Extract the [X, Y] coordinate from the center of the cell holding the provided text.  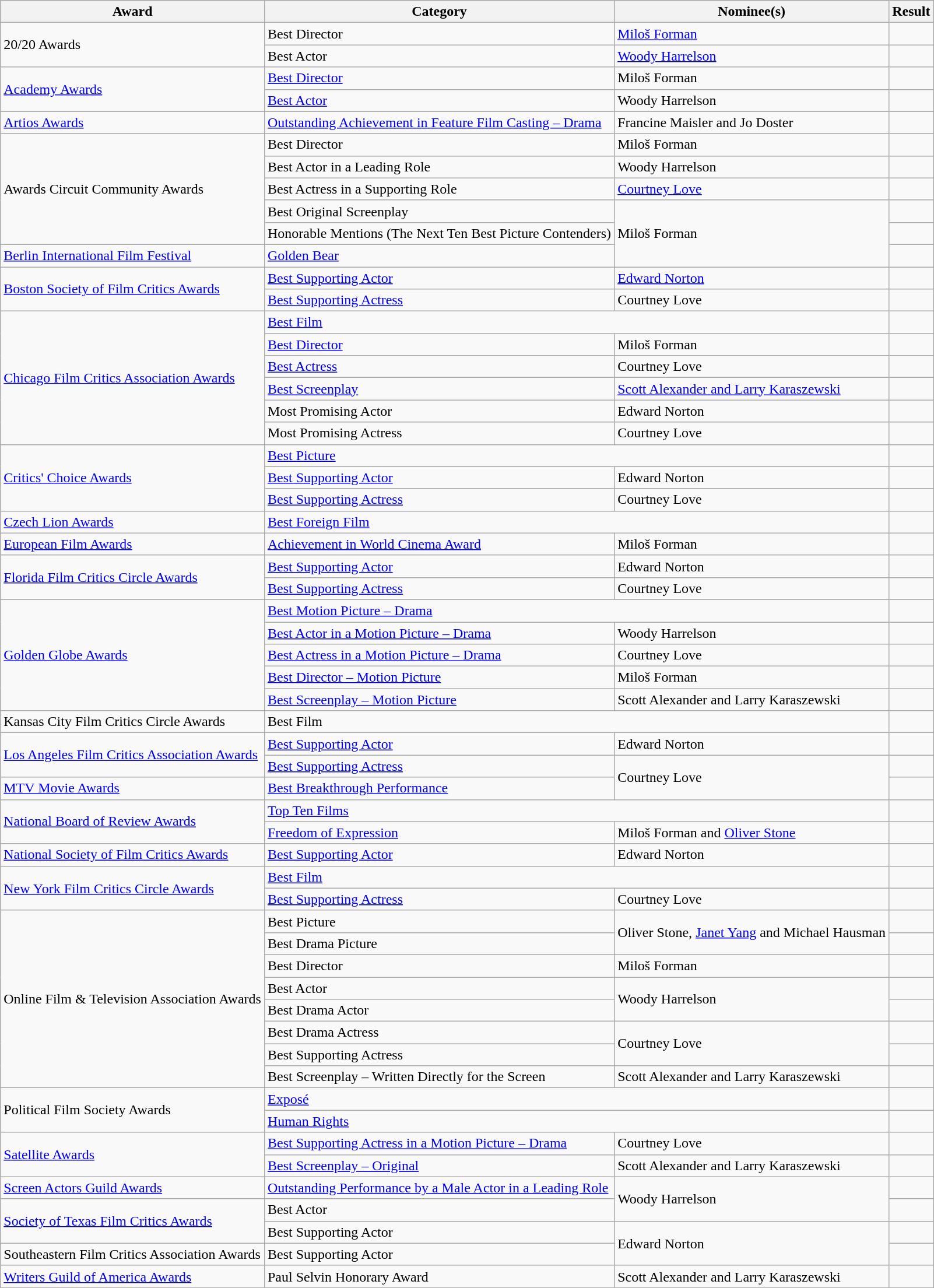
Award [133, 12]
Best Motion Picture – Drama [576, 610]
Result [911, 12]
Los Angeles Film Critics Association Awards [133, 755]
Most Promising Actor [439, 411]
Boston Society of Film Critics Awards [133, 289]
MTV Movie Awards [133, 788]
Southeastern Film Critics Association Awards [133, 1254]
Online Film & Television Association Awards [133, 999]
Golden Globe Awards [133, 655]
Berlin International Film Festival [133, 255]
Honorable Mentions (The Next Ten Best Picture Contenders) [439, 233]
Achievement in World Cinema Award [439, 544]
Exposé [576, 1099]
Best Screenplay [439, 389]
Best Screenplay – Written Directly for the Screen [439, 1077]
Most Promising Actress [439, 433]
Top Ten Films [576, 810]
European Film Awards [133, 544]
Best Drama Picture [439, 943]
Critics' Choice Awards [133, 478]
National Board of Review Awards [133, 822]
Freedom of Expression [439, 833]
20/20 Awards [133, 45]
Best Actor in a Motion Picture – Drama [439, 633]
Screen Actors Guild Awards [133, 1188]
Best Drama Actress [439, 1033]
Best Supporting Actress in a Motion Picture – Drama [439, 1143]
Artios Awards [133, 122]
Paul Selvin Honorary Award [439, 1276]
Best Original Screenplay [439, 211]
Best Drama Actor [439, 1010]
Best Screenplay – Motion Picture [439, 700]
Best Screenplay – Original [439, 1166]
Outstanding Achievement in Feature Film Casting – Drama [439, 122]
Nominee(s) [752, 12]
National Society of Film Critics Awards [133, 855]
Best Actress in a Supporting Role [439, 189]
Florida Film Critics Circle Awards [133, 577]
Political Film Society Awards [133, 1110]
New York Film Critics Circle Awards [133, 888]
Best Foreign Film [576, 522]
Best Actress [439, 367]
Kansas City Film Critics Circle Awards [133, 722]
Czech Lion Awards [133, 522]
Category [439, 12]
Awards Circuit Community Awards [133, 189]
Miloš Forman and Oliver Stone [752, 833]
Best Director – Motion Picture [439, 678]
Human Rights [576, 1121]
Outstanding Performance by a Male Actor in a Leading Role [439, 1188]
Academy Awards [133, 89]
Best Actress in a Motion Picture – Drama [439, 655]
Chicago Film Critics Association Awards [133, 378]
Writers Guild of America Awards [133, 1276]
Golden Bear [439, 255]
Society of Texas Film Critics Awards [133, 1221]
Best Breakthrough Performance [439, 788]
Satellite Awards [133, 1154]
Best Actor in a Leading Role [439, 167]
Francine Maisler and Jo Doster [752, 122]
Oliver Stone, Janet Yang and Michael Hausman [752, 932]
